Detect which cell encompasses the target text, then output its (x, y) center coordinate. 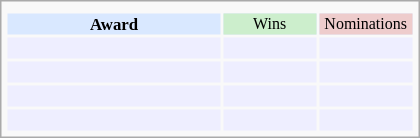
Nominations (366, 24)
Wins (270, 24)
Award (114, 24)
